Provide the (X, Y) coordinate of the cell's center where the given text is located.  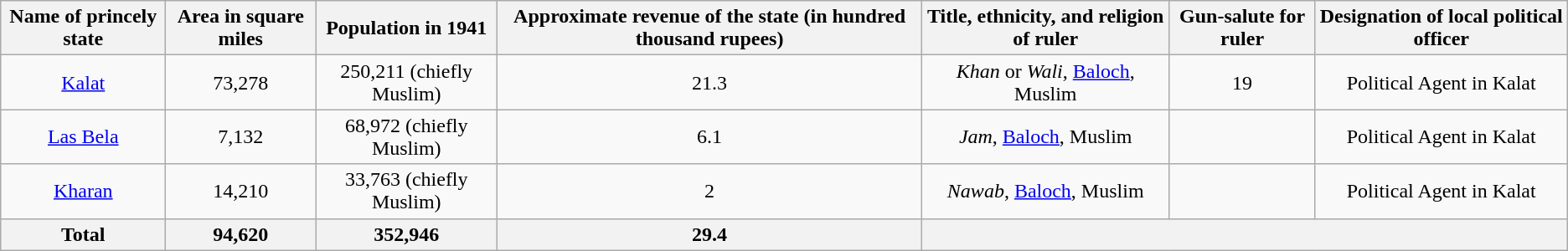
73,278 (241, 82)
Approximate revenue of the state (in hundred thousand rupees) (710, 28)
Title, ethnicity, and religion of ruler (1045, 28)
19 (1242, 82)
Population in 1941 (407, 28)
7,132 (241, 137)
14,210 (241, 191)
Jam, Baloch, Muslim (1045, 137)
Name of princely state (84, 28)
Total (84, 234)
Gun-salute for ruler (1242, 28)
Las Bela (84, 137)
68,972 (chiefly Muslim) (407, 137)
352,946 (407, 234)
Khan or Wali, Baloch, Muslim (1045, 82)
Kharan (84, 191)
94,620 (241, 234)
250,211 (chiefly Muslim) (407, 82)
Nawab, Baloch, Muslim (1045, 191)
6.1 (710, 137)
Area in square miles (241, 28)
21.3 (710, 82)
Kalat (84, 82)
Designation of local political officer (1441, 28)
33,763 (chiefly Muslim) (407, 191)
29.4 (710, 234)
2 (710, 191)
